Scan for the cell matching the given text and deliver its (x, y) coordinate at center. 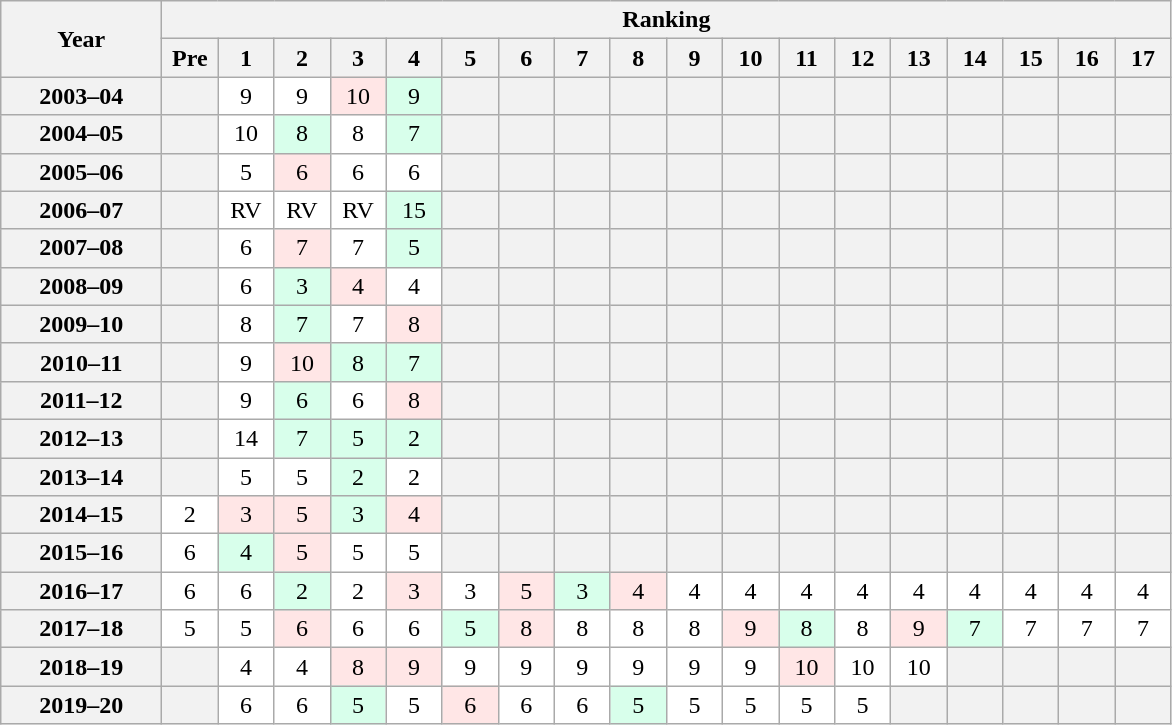
Year (82, 39)
2014–15 (82, 515)
2006–07 (82, 210)
2013–14 (82, 477)
2003–04 (82, 96)
2010–11 (82, 362)
17 (1143, 58)
2007–08 (82, 248)
2015–16 (82, 553)
2004–05 (82, 134)
2016–17 (82, 591)
2019–20 (82, 705)
13 (919, 58)
1 (246, 58)
16 (1087, 58)
2009–10 (82, 324)
Pre (190, 58)
12 (863, 58)
11 (806, 58)
2018–19 (82, 667)
2011–12 (82, 400)
Ranking (666, 20)
2005–06 (82, 172)
2012–13 (82, 438)
2017–18 (82, 629)
2008–09 (82, 286)
